Detect which cell encompasses the target text, then output its (x, y) center coordinate. 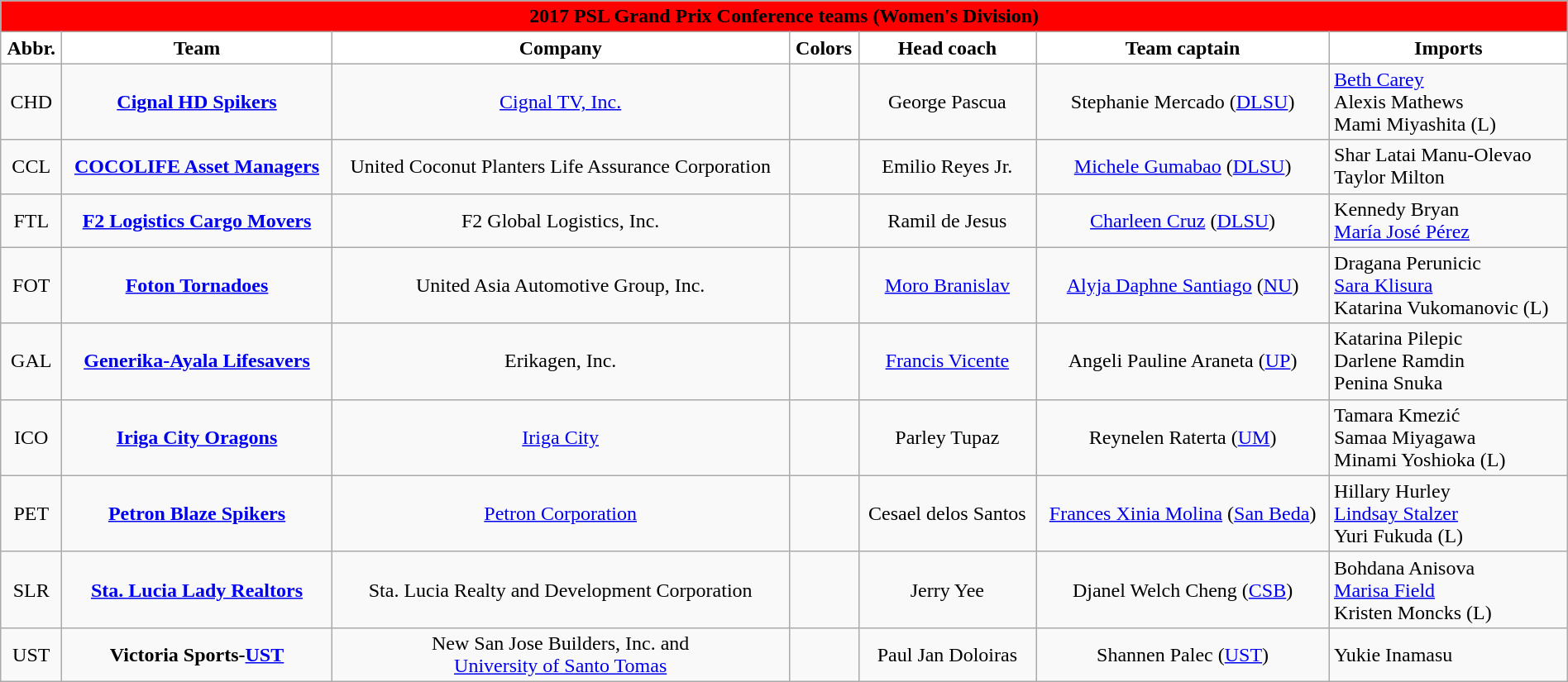
Tamara Kmezić Samaa Miyagawa Minami Yoshioka (L) (1449, 437)
Paul Jan Doloiras (948, 655)
2017 PSL Grand Prix Conference teams (Women's Division) (784, 17)
UST (31, 655)
Reynelen Raterta (UM) (1183, 437)
Frances Xinia Molina (San Beda) (1183, 513)
Ramil de Jesus (948, 220)
FTL (31, 220)
United Asia Automotive Group, Inc. (561, 285)
Iriga City (561, 437)
Katarina Pilepic Darlene Ramdin Penina Snuka (1449, 361)
Charleen Cruz (DLSU) (1183, 220)
New San Jose Builders, Inc. andUniversity of Santo Tomas (561, 655)
Yukie Inamasu (1449, 655)
SLR (31, 589)
Head coach (948, 48)
Petron Blaze Spikers (197, 513)
F2 Logistics Cargo Movers (197, 220)
Company (561, 48)
Shar Latai Manu-Olevao Taylor Milton (1449, 167)
Sta. Lucia Lady Realtors (197, 589)
Michele Gumabao (DLSU) (1183, 167)
Alyja Daphne Santiago (NU) (1183, 285)
COCOLIFE Asset Managers (197, 167)
Bohdana Anisova Marisa Field Kristen Moncks (L) (1449, 589)
GAL (31, 361)
Erikagen, Inc. (561, 361)
F2 Global Logistics, Inc. (561, 220)
Emilio Reyes Jr. (948, 167)
Cesael delos Santos (948, 513)
ICO (31, 437)
Sta. Lucia Realty and Development Corporation (561, 589)
Angeli Pauline Araneta (UP) (1183, 361)
United Coconut Planters Life Assurance Corporation (561, 167)
Shannen Palec (UST) (1183, 655)
Hillary Hurley Lindsay Stalzer Yuri Fukuda (L) (1449, 513)
Team (197, 48)
Cignal TV, Inc. (561, 102)
Cignal HD Spikers (197, 102)
Dragana Perunicic Sara Klisura Katarina Vukomanovic (L) (1449, 285)
Stephanie Mercado (DLSU) (1183, 102)
Parley Tupaz (948, 437)
Team captain (1183, 48)
Kennedy Bryan María José Pérez (1449, 220)
Francis Vicente (948, 361)
Abbr. (31, 48)
Petron Corporation (561, 513)
CCL (31, 167)
Imports (1449, 48)
FOT (31, 285)
Foton Tornadoes (197, 285)
Djanel Welch Cheng (CSB) (1183, 589)
Moro Branislav (948, 285)
Colors (824, 48)
CHD (31, 102)
Generika-Ayala Lifesavers (197, 361)
Jerry Yee (948, 589)
PET (31, 513)
Victoria Sports-UST (197, 655)
Iriga City Oragons (197, 437)
George Pascua (948, 102)
Beth Carey Alexis Mathews Mami Miyashita (L) (1449, 102)
